Provide the [x, y] coordinate of the cell's center where the given text is located.  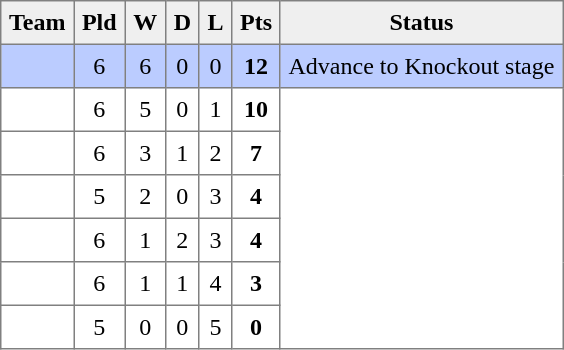
12 [256, 66]
Pts [256, 23]
W [145, 23]
Pld [100, 23]
L [216, 23]
Status [421, 23]
Team [38, 23]
D [182, 23]
10 [256, 110]
Advance to Knockout stage [421, 66]
7 [256, 153]
